Identify which cell holds the provided text, then report its (x, y) central coordinate. 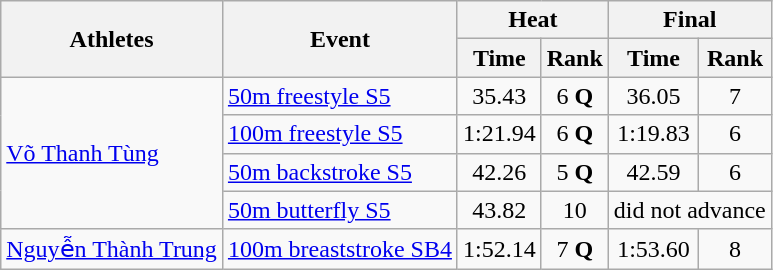
Nguyễn Thành Trung (112, 249)
Event (340, 39)
1:53.60 (653, 249)
Heat (532, 20)
7 Q (574, 249)
10 (574, 210)
35.43 (499, 96)
7 (736, 96)
50m backstroke S5 (340, 172)
Athletes (112, 39)
1:21.94 (499, 134)
did not advance (690, 210)
50m freestyle S5 (340, 96)
8 (736, 249)
50m butterfly S5 (340, 210)
42.59 (653, 172)
36.05 (653, 96)
100m breaststroke SB4 (340, 249)
42.26 (499, 172)
Võ Thanh Tùng (112, 153)
100m freestyle S5 (340, 134)
1:19.83 (653, 134)
Final (690, 20)
1:52.14 (499, 249)
5 Q (574, 172)
43.82 (499, 210)
